Capture the cell that displays the provided text and extract its (X, Y) central coordinate. 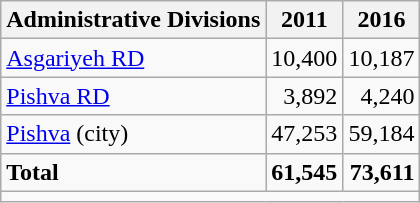
2016 (382, 20)
Pishva RD (134, 96)
10,400 (304, 58)
3,892 (304, 96)
Pishva (city) (134, 134)
4,240 (382, 96)
47,253 (304, 134)
59,184 (382, 134)
Administrative Divisions (134, 20)
Total (134, 172)
2011 (304, 20)
10,187 (382, 58)
Asgariyeh RD (134, 58)
73,611 (382, 172)
61,545 (304, 172)
